Provide the [x, y] coordinate of the cell's center where the given text is located.  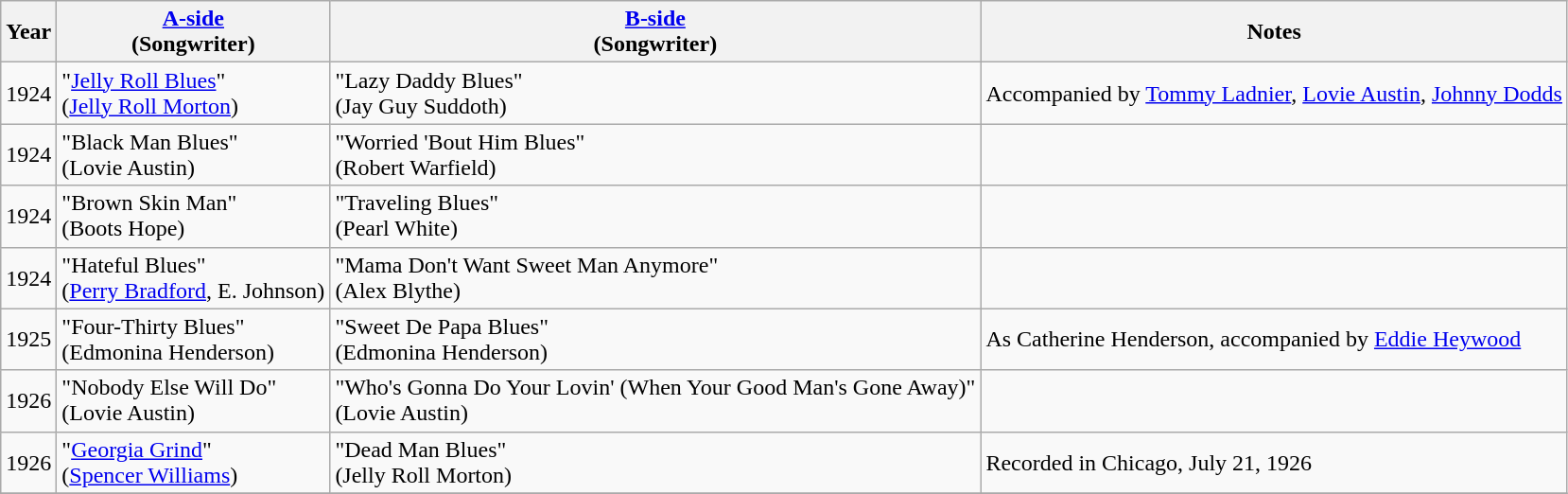
"Lazy Daddy Blues"(Jay Guy Suddoth) [655, 93]
"Nobody Else Will Do"(Lovie Austin) [193, 401]
"Black Man Blues"(Lovie Austin) [193, 155]
"Sweet De Papa Blues"(Edmonina Henderson) [655, 339]
"Four-Thirty Blues"(Edmonina Henderson) [193, 339]
As Catherine Henderson, accompanied by Eddie Heywood [1275, 339]
"Jelly Roll Blues"(Jelly Roll Morton) [193, 93]
"Georgia Grind"(Spencer Williams) [193, 462]
"Worried 'Bout Him Blues"(Robert Warfield) [655, 155]
Year [28, 32]
"Who's Gonna Do Your Lovin' (When Your Good Man's Gone Away)"(Lovie Austin) [655, 401]
Recorded in Chicago, July 21, 1926 [1275, 462]
"Mama Don't Want Sweet Man Anymore"(Alex Blythe) [655, 278]
"Hateful Blues"(Perry Bradford, E. Johnson) [193, 278]
Notes [1275, 32]
A-side(Songwriter) [193, 32]
"Brown Skin Man"(Boots Hope) [193, 216]
"Traveling Blues"(Pearl White) [655, 216]
1925 [28, 339]
"Dead Man Blues"(Jelly Roll Morton) [655, 462]
B-side(Songwriter) [655, 32]
Accompanied by Tommy Ladnier, Lovie Austin, Johnny Dodds [1275, 93]
